Search for the cell housing the specified text and yield its [X, Y] center coordinate. 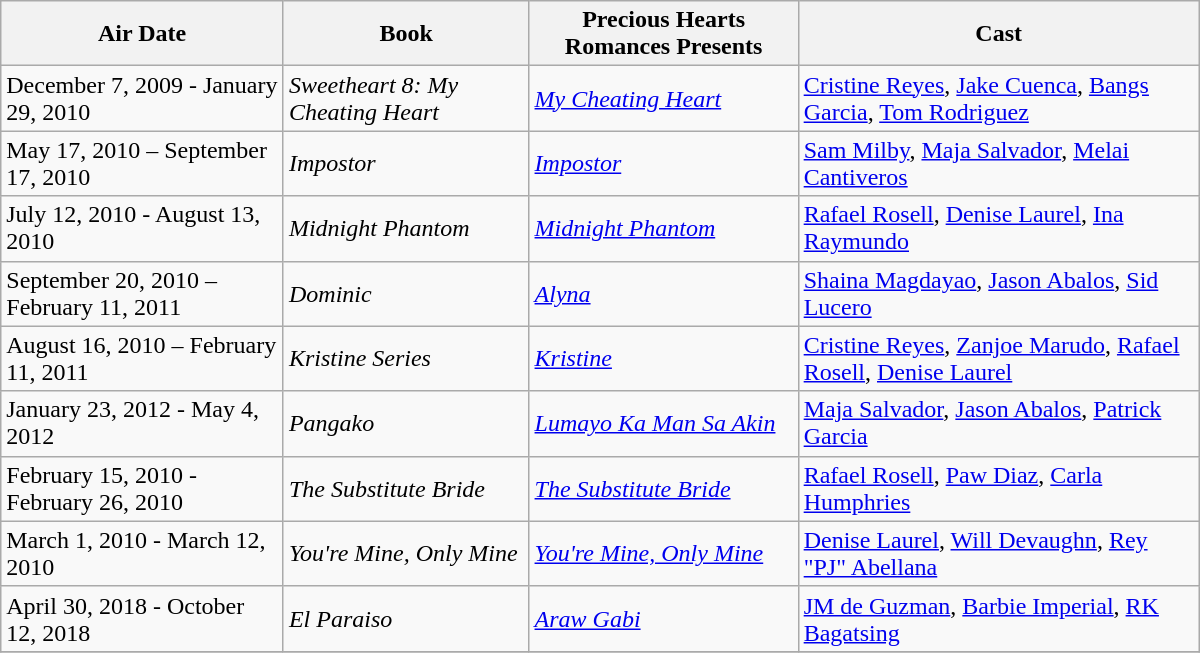
April 30, 2018 - October 12, 2018 [142, 618]
Rafael Rosell, Denise Laurel, Ina Raymundo [998, 228]
Denise Laurel, Will Devaughn, Rey "PJ" Abellana [998, 554]
January 23, 2012 - May 4, 2012 [142, 424]
Precious Hearts Romances Presents [664, 34]
Dominic [406, 294]
My Cheating Heart [664, 98]
May 17, 2010 – September 17, 2010 [142, 164]
July 12, 2010 - August 13, 2010 [142, 228]
March 1, 2010 - March 12, 2010 [142, 554]
Sam Milby, Maja Salvador, Melai Cantiveros [998, 164]
El Paraiso [406, 618]
Lumayo Ka Man Sa Akin [664, 424]
August 16, 2010 – February 11, 2011 [142, 358]
Cristine Reyes, Jake Cuenca, Bangs Garcia, Tom Rodriguez [998, 98]
Pangako [406, 424]
Air Date [142, 34]
Book [406, 34]
Maja Salvador, Jason Abalos, Patrick Garcia [998, 424]
JM de Guzman, Barbie Imperial, RK Bagatsing [998, 618]
Kristine Series [406, 358]
Shaina Magdayao, Jason Abalos, Sid Lucero [998, 294]
Kristine [664, 358]
Alyna [664, 294]
February 15, 2010 - February 26, 2010 [142, 488]
Cast [998, 34]
Sweetheart 8: My Cheating Heart [406, 98]
Cristine Reyes, Zanjoe Marudo, Rafael Rosell, Denise Laurel [998, 358]
December 7, 2009 - January 29, 2010 [142, 98]
Araw Gabi [664, 618]
September 20, 2010 – February 11, 2011 [142, 294]
Rafael Rosell, Paw Diaz, Carla Humphries [998, 488]
